Detect which cell encompasses the target text, then output its [x, y] center coordinate. 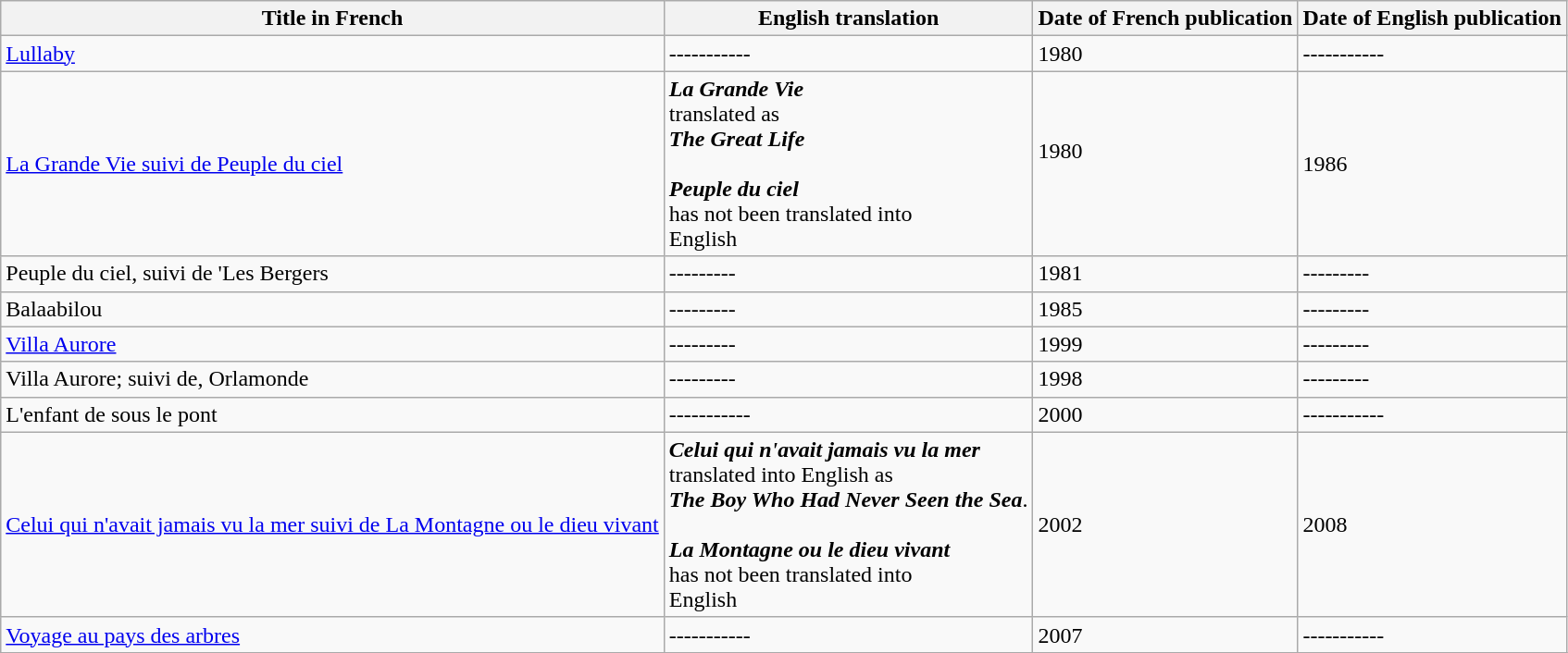
English translation [848, 18]
Villa Aurore; suivi de, Orlamonde [333, 379]
Peuple du ciel, suivi de 'Les Bergers [333, 274]
1985 [1165, 309]
Balaabilou [333, 309]
Villa Aurore [333, 344]
2007 [1165, 635]
Date of French publication [1165, 18]
Lullaby [333, 54]
2008 [1432, 524]
Celui qui n'avait jamais vu la mer suivi de La Montagne ou le dieu vivant [333, 524]
Date of English publication [1432, 18]
1998 [1165, 379]
1999 [1165, 344]
2000 [1165, 414]
2002 [1165, 524]
L'enfant de sous le pont [333, 414]
Title in French [333, 18]
La Grande Vie translated as The Great Life Peuple du cielhas not been translated intoEnglish [848, 164]
1986 [1432, 164]
La Grande Vie suivi de Peuple du ciel [333, 164]
Voyage au pays des arbres [333, 635]
1981 [1165, 274]
